Identify which cell holds the provided text, then report its (x, y) central coordinate. 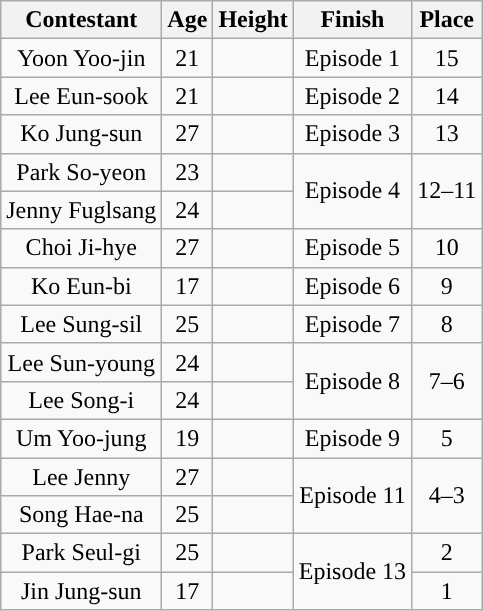
Place (447, 20)
Episode 5 (352, 248)
Episode 6 (352, 286)
9 (447, 286)
Song Hae-na (82, 515)
Episode 13 (352, 572)
Episode 4 (352, 191)
Lee Sung-sil (82, 324)
Choi Ji-hye (82, 248)
Age (188, 20)
Contestant (82, 20)
Ko Jung-sun (82, 134)
Park So-yeon (82, 172)
Episode 11 (352, 496)
Ko Eun-bi (82, 286)
Park Seul-gi (82, 553)
Episode 8 (352, 381)
23 (188, 172)
Lee Song-i (82, 400)
8 (447, 324)
Jenny Fuglsang (82, 210)
5 (447, 438)
1 (447, 591)
Episode 3 (352, 134)
10 (447, 248)
15 (447, 58)
4–3 (447, 496)
14 (447, 96)
19 (188, 438)
Jin Jung-sun (82, 591)
Lee Eun-sook (82, 96)
Lee Sun-young (82, 362)
Episode 9 (352, 438)
13 (447, 134)
Finish (352, 20)
Lee Jenny (82, 477)
Height (253, 20)
Episode 7 (352, 324)
Episode 2 (352, 96)
Um Yoo-jung (82, 438)
Episode 1 (352, 58)
7–6 (447, 381)
2 (447, 553)
Yoon Yoo-jin (82, 58)
12–11 (447, 191)
